Provide the [X, Y] coordinate of the cell's center where the given text is located.  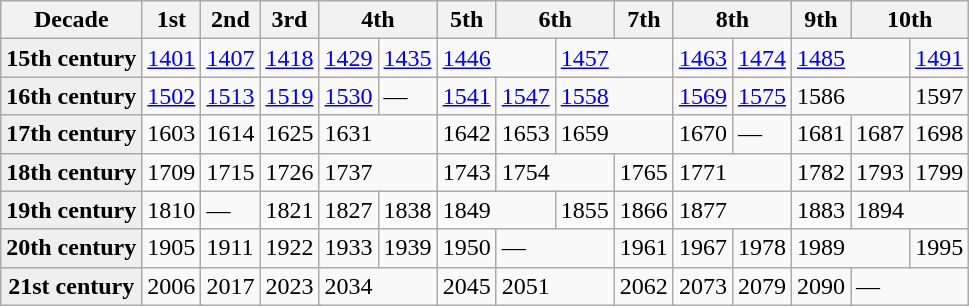
3rd [290, 20]
1922 [290, 248]
1687 [880, 134]
1771 [732, 172]
1715 [230, 172]
7th [644, 20]
1939 [408, 248]
1855 [584, 210]
17th century [72, 134]
1827 [348, 210]
2079 [762, 286]
1457 [614, 58]
1541 [466, 96]
4th [378, 20]
1603 [172, 134]
16th century [72, 96]
1821 [290, 210]
1446 [496, 58]
1530 [348, 96]
1726 [290, 172]
1429 [348, 58]
1877 [732, 210]
20th century [72, 248]
1463 [702, 58]
2006 [172, 286]
2017 [230, 286]
1401 [172, 58]
1933 [348, 248]
1911 [230, 248]
18th century [72, 172]
1575 [762, 96]
1883 [820, 210]
2045 [466, 286]
1418 [290, 58]
1502 [172, 96]
1995 [940, 248]
1810 [172, 210]
1491 [940, 58]
1659 [614, 134]
21st century [72, 286]
2051 [555, 286]
1485 [850, 58]
1558 [614, 96]
Decade [72, 20]
19th century [72, 210]
1737 [378, 172]
8th [732, 20]
1743 [466, 172]
1905 [172, 248]
1838 [408, 210]
1st [172, 20]
1950 [466, 248]
1407 [230, 58]
1569 [702, 96]
1597 [940, 96]
1961 [644, 248]
1631 [378, 134]
1435 [408, 58]
6th [555, 20]
1967 [702, 248]
2023 [290, 286]
1614 [230, 134]
15th century [72, 58]
1754 [555, 172]
1586 [850, 96]
2034 [378, 286]
1978 [762, 248]
2nd [230, 20]
1653 [526, 134]
9th [820, 20]
1765 [644, 172]
1547 [526, 96]
1670 [702, 134]
2062 [644, 286]
1642 [466, 134]
2090 [820, 286]
1625 [290, 134]
5th [466, 20]
1474 [762, 58]
1894 [910, 210]
1849 [496, 210]
1709 [172, 172]
1793 [880, 172]
1519 [290, 96]
1698 [940, 134]
2073 [702, 286]
1782 [820, 172]
1799 [940, 172]
10th [910, 20]
1866 [644, 210]
1989 [850, 248]
1681 [820, 134]
1513 [230, 96]
